For the text-containing cell, return its midpoint in (x, y) coordinate format. 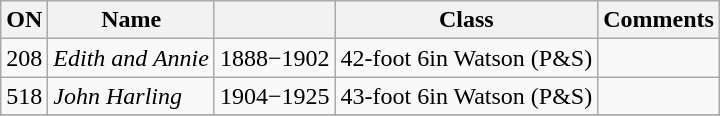
Comments (659, 20)
ON (24, 20)
Class (466, 20)
1888−1902 (274, 58)
John Harling (132, 96)
208 (24, 58)
518 (24, 96)
43-foot 6in Watson (P&S) (466, 96)
42-foot 6in Watson (P&S) (466, 58)
Name (132, 20)
1904−1925 (274, 96)
Edith and Annie (132, 58)
